Search for the cell housing the specified text and yield its [X, Y] center coordinate. 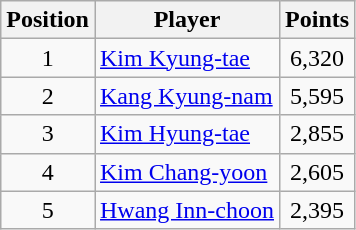
Player [186, 20]
Kim Chang-yoon [186, 172]
Position [48, 20]
2,855 [318, 134]
Hwang Inn-choon [186, 210]
4 [48, 172]
2,395 [318, 210]
2,605 [318, 172]
Points [318, 20]
5,595 [318, 96]
Kim Kyung-tae [186, 58]
Kang Kyung-nam [186, 96]
1 [48, 58]
3 [48, 134]
2 [48, 96]
Kim Hyung-tae [186, 134]
6,320 [318, 58]
5 [48, 210]
